Output the (x, y) coordinate of the center of the cell containing the given text.  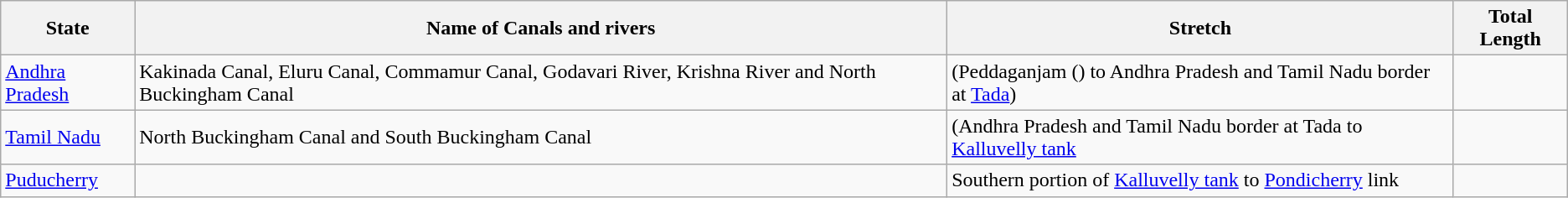
Kakinada Canal, Eluru Canal, Commamur Canal, Godavari River, Krishna River and North Buckingham Canal (541, 82)
Southern portion of Kalluvelly tank to Pondicherry link (1201, 180)
Puducherry (68, 180)
Total Length (1510, 29)
(Andhra Pradesh and Tamil Nadu border at Tada to Kalluvelly tank (1201, 138)
Name of Canals and rivers (541, 29)
Tamil Nadu (68, 138)
(Peddaganjam () to Andhra Pradesh and Tamil Nadu border at Tada) (1201, 82)
North Buckingham Canal and South Buckingham Canal (541, 138)
Andhra Pradesh (68, 82)
Stretch (1201, 29)
State (68, 29)
